Locate the cell with the specified text and output its [x, y] center coordinate. 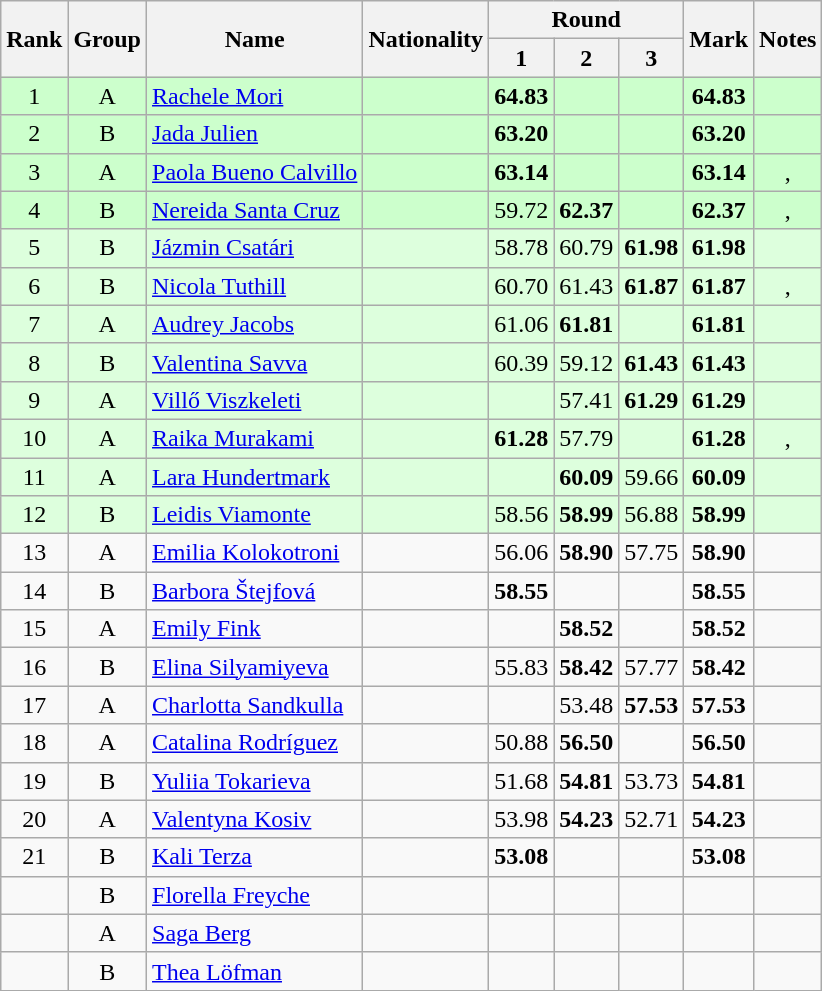
20 [34, 819]
Nationality [426, 39]
Audrey Jacobs [255, 324]
Kali Terza [255, 857]
14 [34, 591]
61.06 [522, 324]
Florella Freyche [255, 895]
Villő Viszkeleti [255, 400]
Jázmin Csatári [255, 248]
Rank [34, 39]
56.06 [522, 553]
Name [255, 39]
Jada Julien [255, 134]
58.78 [522, 248]
Lara Hundertmark [255, 477]
Saga Berg [255, 933]
57.75 [652, 553]
15 [34, 629]
21 [34, 857]
18 [34, 743]
Notes [788, 39]
60.70 [522, 286]
53.98 [522, 819]
53.73 [652, 781]
11 [34, 477]
59.72 [522, 210]
Paola Bueno Calvillo [255, 172]
Emilia Kolokotroni [255, 553]
Valentina Savva [255, 362]
57.77 [652, 667]
55.83 [522, 667]
Group [108, 39]
57.41 [586, 400]
12 [34, 515]
13 [34, 553]
60.39 [522, 362]
Nereida Santa Cruz [255, 210]
16 [34, 667]
9 [34, 400]
Charlotta Sandkulla [255, 705]
Raika Murakami [255, 438]
Catalina Rodríguez [255, 743]
7 [34, 324]
6 [34, 286]
Elina Silyamiyeva [255, 667]
17 [34, 705]
Emily Fink [255, 629]
5 [34, 248]
58.56 [522, 515]
53.48 [586, 705]
59.66 [652, 477]
Mark [719, 39]
Leidis Viamonte [255, 515]
56.88 [652, 515]
Round [586, 20]
51.68 [522, 781]
4 [34, 210]
Yuliia Tokarieva [255, 781]
Valentyna Kosiv [255, 819]
8 [34, 362]
50.88 [522, 743]
Thea Löfman [255, 971]
10 [34, 438]
Rachele Mori [255, 96]
Nicola Tuthill [255, 286]
Barbora Štejfová [255, 591]
59.12 [586, 362]
52.71 [652, 819]
19 [34, 781]
60.79 [586, 248]
57.79 [586, 438]
